Return the [X, Y] coordinate for the center point of the cell that contains the specified text.  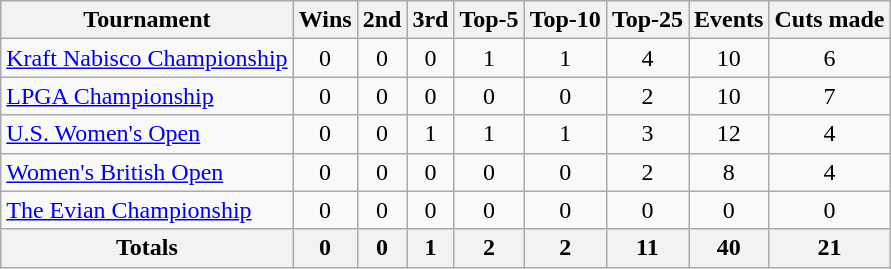
Events [729, 20]
Top-10 [565, 20]
Cuts made [830, 20]
2nd [382, 20]
The Evian Championship [147, 210]
Totals [147, 248]
U.S. Women's Open [147, 134]
Top-5 [489, 20]
Women's British Open [147, 172]
11 [647, 248]
Tournament [147, 20]
12 [729, 134]
8 [729, 172]
21 [830, 248]
Wins [325, 20]
LPGA Championship [147, 96]
3rd [430, 20]
Kraft Nabisco Championship [147, 58]
3 [647, 134]
6 [830, 58]
Top-25 [647, 20]
40 [729, 248]
7 [830, 96]
